Detect which cell encompasses the target text, then output its [X, Y] center coordinate. 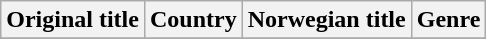
Norwegian title [326, 20]
Country [193, 20]
Genre [448, 20]
Original title [73, 20]
